Locate the cell with the specified text and output its (x, y) center coordinate. 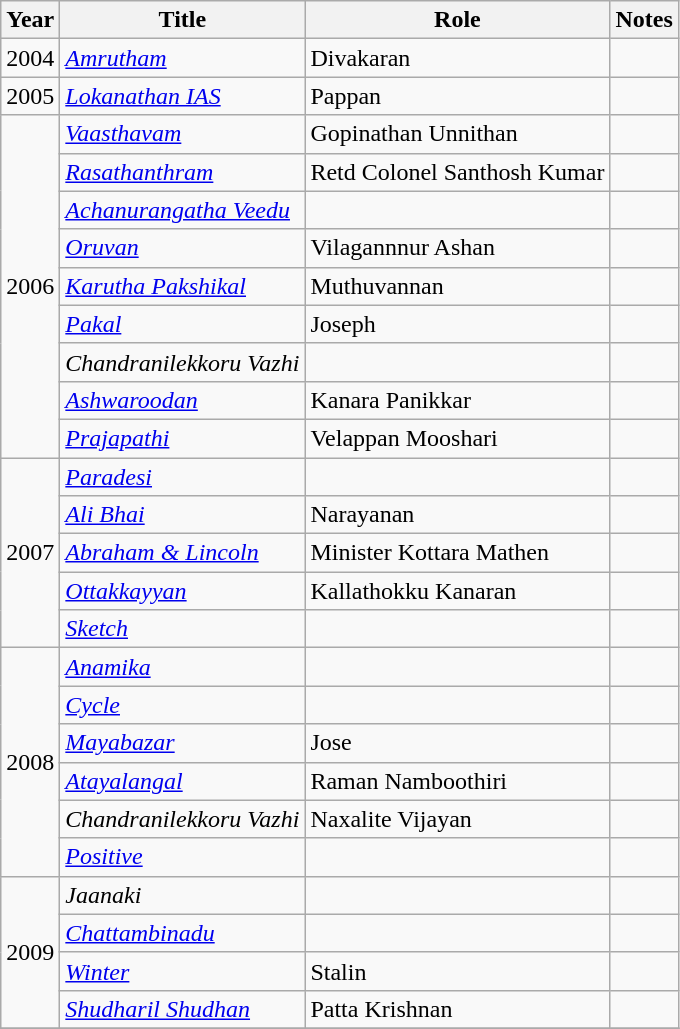
Paradesi (182, 477)
Cycle (182, 705)
Sketch (182, 629)
Jaanaki (182, 895)
Naxalite Vijayan (458, 819)
Amrutham (182, 58)
Vaasthavam (182, 134)
Anamika (182, 667)
Minister Kottara Mathen (458, 553)
Karutha Pakshikal (182, 286)
Divakaran (458, 58)
Gopinathan Unnithan (458, 134)
Prajapathi (182, 438)
Ottakkayyan (182, 591)
Rasathanthram (182, 172)
2009 (30, 952)
Winter (182, 971)
Stalin (458, 971)
2008 (30, 762)
Jose (458, 743)
Role (458, 20)
Raman Namboothiri (458, 781)
Ali Bhai (182, 515)
Positive (182, 857)
2005 (30, 96)
2004 (30, 58)
Velappan Mooshari (458, 438)
Pakal (182, 324)
Patta Krishnan (458, 1009)
Vilagannnur Ashan (458, 248)
Achanurangatha Veedu (182, 210)
Oruvan (182, 248)
Year (30, 20)
2007 (30, 553)
Ashwaroodan (182, 400)
Title (182, 20)
Mayabazar (182, 743)
Pappan (458, 96)
Abraham & Lincoln (182, 553)
Chattambinadu (182, 933)
Muthuvannan (458, 286)
Notes (644, 20)
Kallathokku Kanaran (458, 591)
Atayalangal (182, 781)
Joseph (458, 324)
Shudharil Shudhan (182, 1009)
Kanara Panikkar (458, 400)
Retd Colonel Santhosh Kumar (458, 172)
Narayanan (458, 515)
Lokanathan IAS (182, 96)
2006 (30, 286)
